Determine the [x, y] coordinate at the center of the cell enclosing the given text.  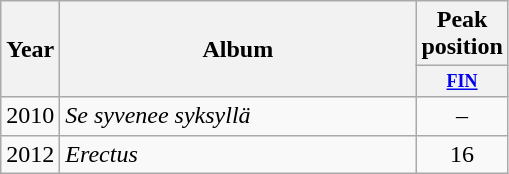
Se syvenee syksyllä [238, 116]
Album [238, 49]
2012 [30, 154]
16 [462, 154]
Year [30, 49]
Peakposition [462, 34]
2010 [30, 116]
Erectus [238, 154]
FIN [462, 82]
– [462, 116]
